Return (x, y) of the center of cell containing provided text 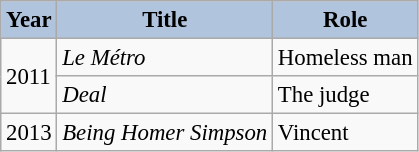
Deal (165, 95)
Being Homer Simpson (165, 133)
Role (346, 20)
Vincent (346, 133)
2011 (29, 76)
The judge (346, 95)
Title (165, 20)
Le Métro (165, 58)
Homeless man (346, 58)
Year (29, 20)
2013 (29, 133)
